Locate the cell with the specified text and output its (X, Y) center coordinate. 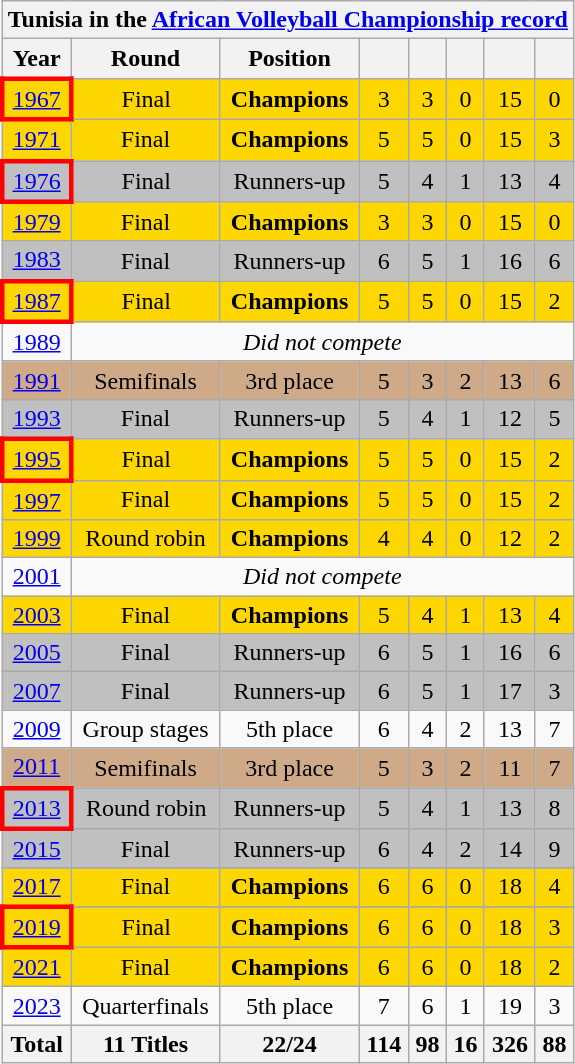
2015 (36, 849)
1967 (36, 98)
98 (428, 1044)
11 (510, 768)
326 (510, 1044)
1993 (36, 419)
2003 (36, 615)
9 (554, 849)
Total (36, 1044)
22/24 (290, 1044)
2007 (36, 691)
1983 (36, 261)
1971 (36, 140)
1976 (36, 180)
1991 (36, 380)
1995 (36, 460)
2009 (36, 729)
1989 (36, 342)
Round (146, 59)
2017 (36, 887)
2013 (36, 808)
14 (510, 849)
114 (384, 1044)
Group stages (146, 729)
1987 (36, 302)
2019 (36, 926)
2005 (36, 653)
Quarterfinals (146, 1006)
17 (510, 691)
2023 (36, 1006)
19 (510, 1006)
Year (36, 59)
1997 (36, 500)
2001 (36, 577)
88 (554, 1044)
Tunisia in the African Volleyball Championship record (288, 20)
2011 (36, 768)
2021 (36, 967)
Position (290, 59)
8 (554, 808)
11 Titles (146, 1044)
1999 (36, 539)
1979 (36, 222)
